Capture the cell that displays the provided text and extract its (X, Y) central coordinate. 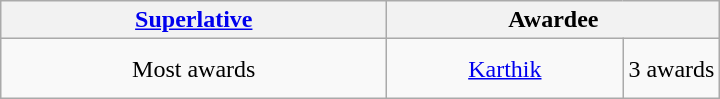
Superlative (194, 20)
Awardee (554, 20)
Karthik (505, 69)
3 awards (672, 69)
Most awards (194, 69)
